Identify which cell holds the provided text, then report its (X, Y) central coordinate. 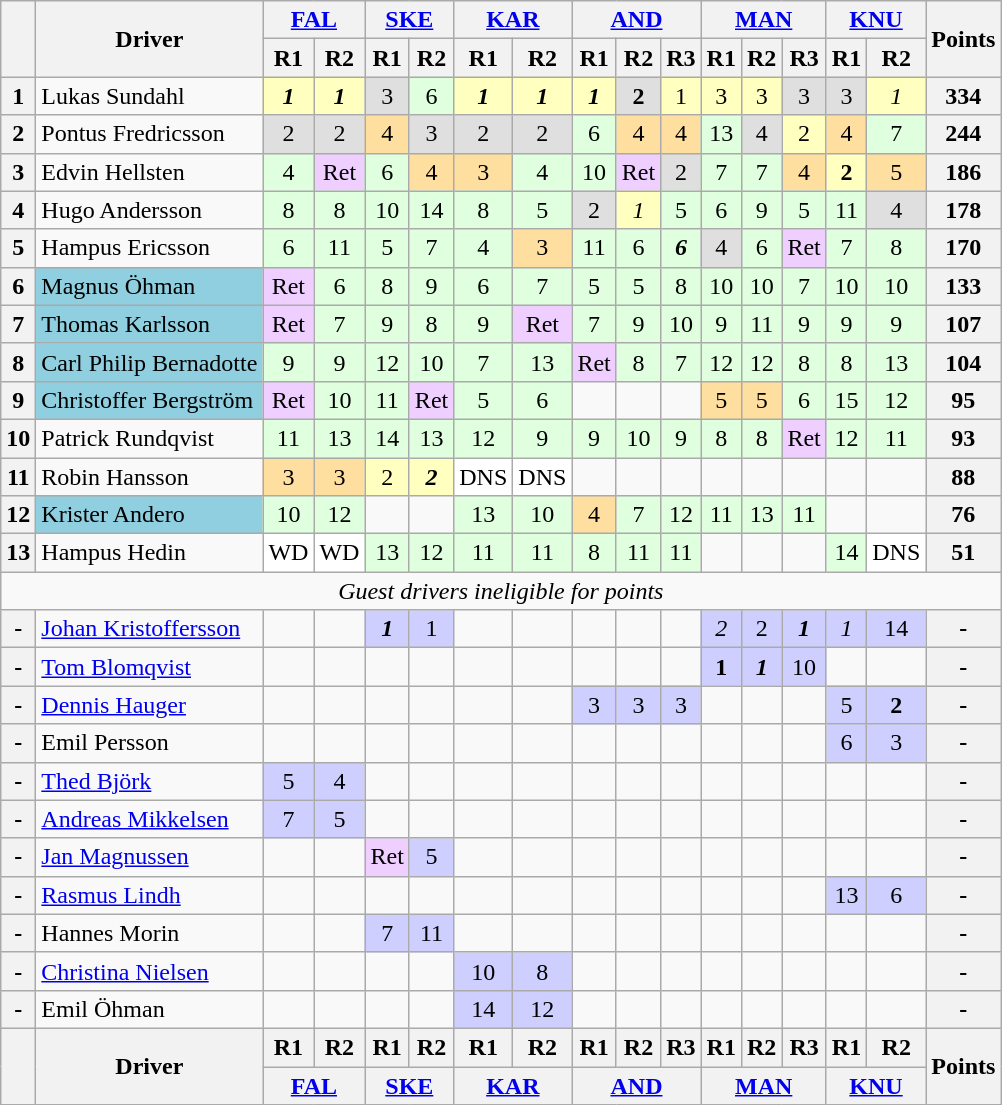
Krister Andero (150, 515)
Guest drivers ineligible for points (501, 591)
Lukas Sundahl (150, 96)
Christina Nielsen (150, 971)
104 (964, 362)
Thomas Karlsson (150, 324)
170 (964, 248)
Robin Hansson (150, 477)
Thed Björk (150, 781)
Carl Philip Bernadotte (150, 362)
15 (846, 400)
Patrick Rundqvist (150, 438)
Pontus Fredricsson (150, 134)
Christoffer Bergström (150, 400)
76 (964, 515)
Emil Persson (150, 743)
Edvin Hellsten (150, 172)
93 (964, 438)
Emil Öhman (150, 1009)
178 (964, 210)
Hampus Hedin (150, 553)
107 (964, 324)
Jan Magnussen (150, 857)
88 (964, 477)
Hampus Ericsson (150, 248)
Magnus Öhman (150, 286)
Hannes Morin (150, 933)
133 (964, 286)
51 (964, 553)
186 (964, 172)
Johan Kristoffersson (150, 629)
Rasmus Lindh (150, 895)
Andreas Mikkelsen (150, 819)
95 (964, 400)
244 (964, 134)
Hugo Andersson (150, 210)
Dennis Hauger (150, 705)
334 (964, 96)
Tom Blomqvist (150, 667)
